Return (X, Y) of the center of cell containing provided text 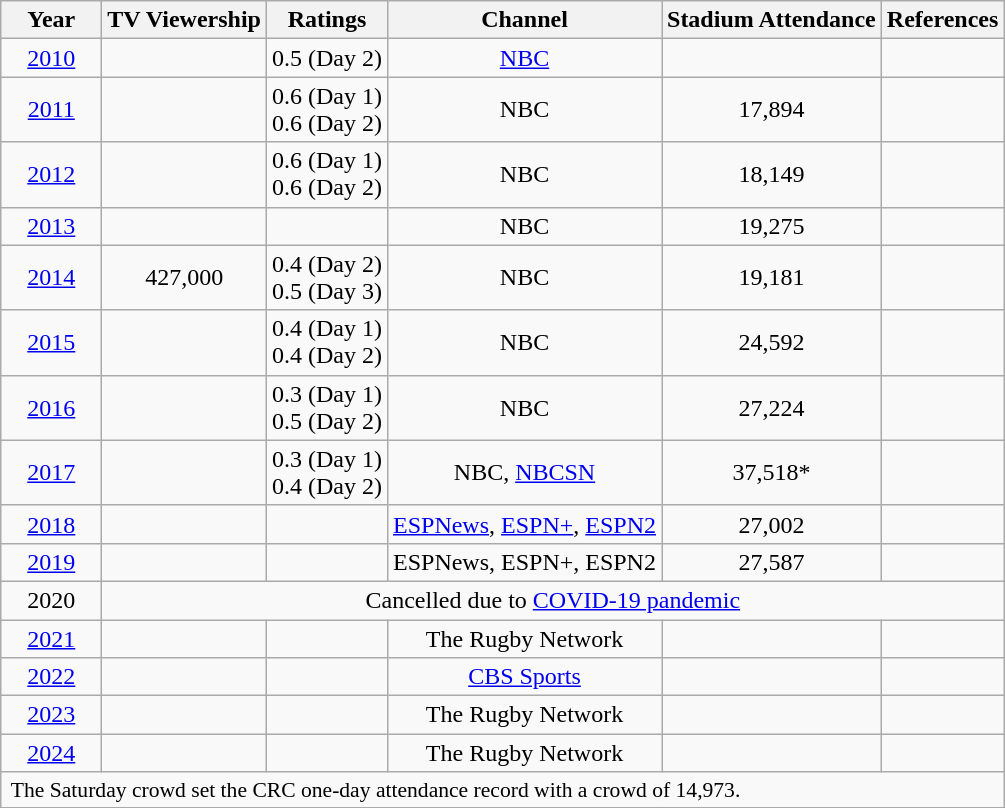
2012 (52, 174)
2019 (52, 562)
0.4 (Day 2) 0.5 (Day 3) (326, 278)
2022 (52, 677)
37,518* (772, 472)
2015 (52, 342)
27,587 (772, 562)
2017 (52, 472)
2010 (52, 58)
CBS Sports (524, 677)
0.3 (Day 1) 0.5 (Day 2) (326, 408)
2018 (52, 524)
Stadium Attendance (772, 20)
NBC, NBCSN (524, 472)
2013 (52, 226)
2014 (52, 278)
27,002 (772, 524)
24,592 (772, 342)
18,149 (772, 174)
2011 (52, 110)
Ratings (326, 20)
0.4 (Day 1) 0.4 (Day 2) (326, 342)
2021 (52, 639)
2016 (52, 408)
The Saturday crowd set the CRC one-day attendance record with a crowd of 14,973. (502, 790)
27,224 (772, 408)
Channel (524, 20)
0.5 (Day 2) (326, 58)
19,181 (772, 278)
Year (52, 20)
427,000 (184, 278)
References (942, 20)
2020 (52, 600)
0.3 (Day 1) 0.4 (Day 2) (326, 472)
2024 (52, 753)
2023 (52, 715)
17,894 (772, 110)
TV Viewership (184, 20)
Cancelled due to COVID-19 pandemic (553, 600)
19,275 (772, 226)
